Return the [x, y] coordinate for the center point of the cell that contains the specified text.  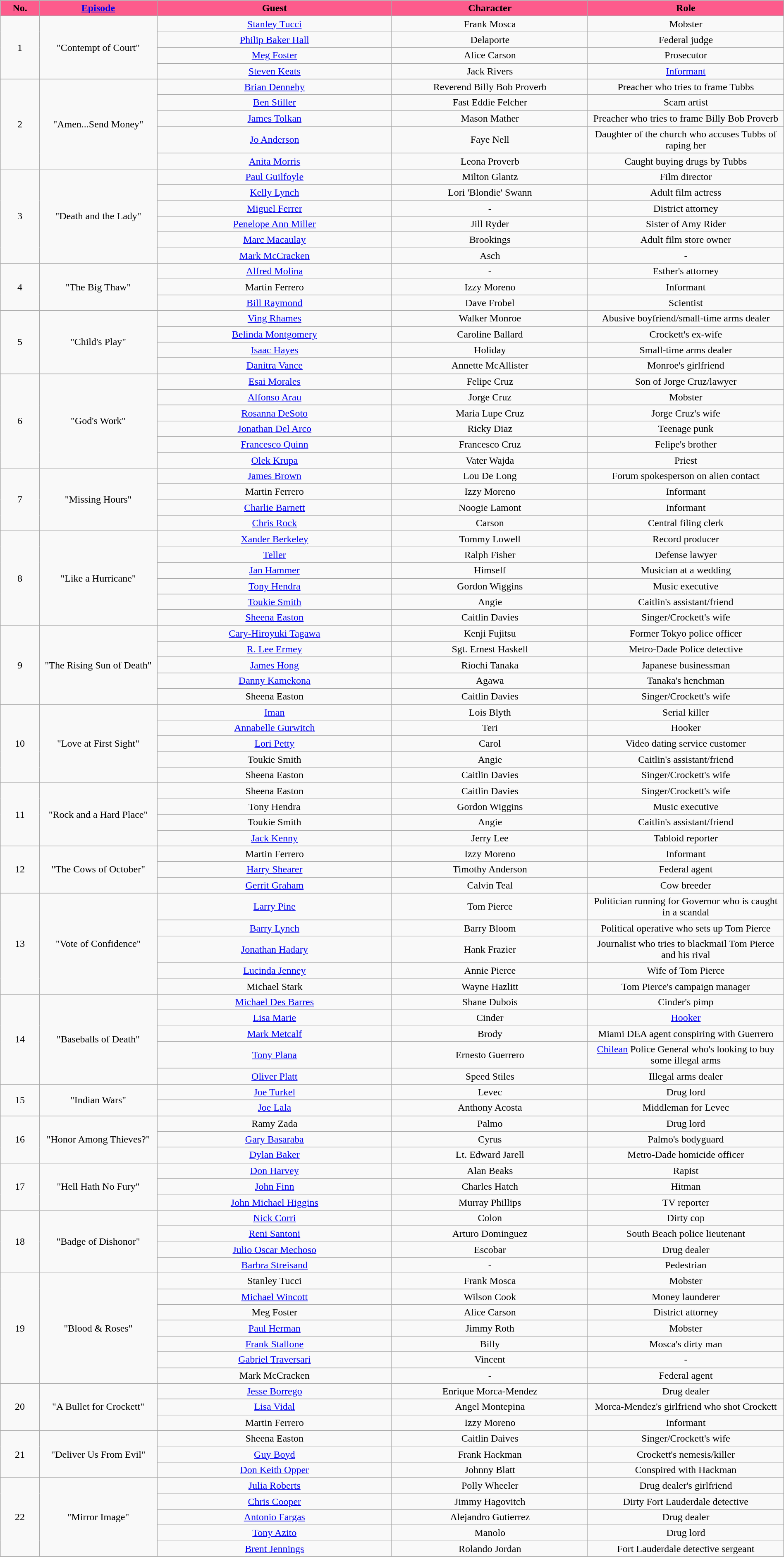
Walker Monroe [490, 319]
Pedestrian [686, 1265]
Holiday [490, 350]
Adult film actress [686, 192]
Alejandro Gutierrez [490, 1517]
Serial killer [686, 712]
21 [20, 1454]
Palmo's bodyguard [686, 1139]
Vater Wajda [490, 460]
Himself [490, 570]
Jorge Cruz [490, 397]
"Indian Wars" [98, 1100]
Journalist who tries to blackmail Tom Pierce and his rival [686, 949]
Julia Roberts [275, 1485]
Barry Bloom [490, 928]
"Badge of Dishonor" [98, 1241]
Reverend Billy Bob Proverb [490, 87]
Annie Pierce [490, 970]
R. Lee Ermey [275, 649]
Jerry Lee [490, 838]
Joe Turkel [275, 1092]
"Mirror Image" [98, 1517]
Ricky Diaz [490, 429]
8 [20, 578]
Character [490, 8]
Danitra Vance [275, 366]
13 [20, 944]
"Blood & Roses" [98, 1328]
Carol [490, 744]
Rapist [686, 1171]
Teller [275, 555]
Rolando Jordan [490, 1549]
James Hong [275, 665]
"Baseballs of Death" [98, 1039]
Brent Jennings [275, 1549]
Alfred Molina [275, 271]
11 [20, 814]
Don Keith Opper [275, 1470]
Abusive boyfriend/small-time arms dealer [686, 319]
South Beach police lieutenant [686, 1234]
Former Tokyo police officer [686, 633]
Shane Dubois [490, 1002]
Charlie Barnett [275, 508]
1 [20, 48]
Teri [490, 728]
3 [20, 216]
Conspired with Hackman [686, 1470]
Sister of Amy Rider [686, 224]
Gabriel Traversari [275, 1360]
Michael Wincott [275, 1297]
Alfonso Arau [275, 397]
Barry Lynch [275, 928]
Kelly Lynch [275, 192]
Palmo [490, 1123]
Morca-Mendez's girlfriend who shot Crockett [686, 1407]
Prosecutor [686, 55]
No. [20, 8]
Priest [686, 460]
"Amen...Send Money" [98, 124]
Isaac Hayes [275, 350]
18 [20, 1241]
Felipe Cruz [490, 381]
"The Rising Sun of Death" [98, 665]
Hitman [686, 1186]
Harry Shearer [275, 870]
"Vote of Confidence" [98, 944]
"Missing Hours" [98, 500]
"The Cows of October" [98, 870]
Cow breeder [686, 885]
Xander Berkeley [275, 539]
Metro-Dade Police detective [686, 649]
Nick Corri [275, 1218]
Iman [275, 712]
Jimmy Hagovitch [490, 1501]
Maria Lupe Cruz [490, 413]
Tom Pierce's campaign manager [686, 987]
Episode [98, 8]
Tanaka's henchman [686, 680]
Lt. Edward Jarell [490, 1155]
Brody [490, 1034]
Agawa [490, 680]
Vincent [490, 1360]
Esther's attorney [686, 271]
Jesse Borrego [275, 1391]
Brian Dennehy [275, 87]
Lou De Long [490, 476]
Dirty cop [686, 1218]
Jo Anderson [275, 140]
15 [20, 1100]
Ernesto Guerrero [490, 1055]
Ben Stiller [275, 103]
Tony Azito [275, 1533]
Film director [686, 177]
Tom Pierce [490, 907]
Cyrus [490, 1139]
"A Bullet for Crockett" [98, 1407]
Rosanna DeSoto [275, 413]
Guy Boyd [275, 1454]
Fast Eddie Felcher [490, 103]
9 [20, 665]
Small-time arms dealer [686, 350]
Anita Morris [275, 161]
Miami DEA agent conspiring with Guerrero [686, 1034]
TV reporter [686, 1202]
Cinder's pimp [686, 1002]
Ramy Zada [275, 1123]
Mosca's dirty man [686, 1344]
Lucinda Jenney [275, 970]
Miguel Ferrer [275, 208]
17 [20, 1186]
John Michael Higgins [275, 1202]
Lois Blyth [490, 712]
Cary-Hiroyuki Tagawa [275, 633]
Speed Stiles [490, 1076]
14 [20, 1039]
Ralph Fisher [490, 555]
Wife of Tom Pierce [686, 970]
Francesco Quinn [275, 444]
"Contempt of Court" [98, 48]
Bill Raymond [275, 303]
20 [20, 1407]
Faye Nell [490, 140]
Cinder [490, 1018]
"Rock and a Hard Place" [98, 814]
12 [20, 870]
"Honor Among Thieves?" [98, 1139]
Metro-Dade homicide officer [686, 1155]
Polly Wheeler [490, 1485]
Milton Glantz [490, 177]
Michael Stark [275, 987]
"Deliver Us From Evil" [98, 1454]
Monroe's girlfriend [686, 366]
Illegal arms dealer [686, 1076]
Penelope Ann Miller [275, 224]
Olek Krupa [275, 460]
Paul Herman [275, 1328]
10 [20, 743]
Charles Hatch [490, 1186]
Danny Kamekona [275, 680]
James Tolkan [275, 118]
Arturo Dominguez [490, 1234]
Daughter of the church who accuses Tubbs of raping her [686, 140]
Lori Petty [275, 744]
Jonathan Hadary [275, 949]
Crockett's nemesis/killer [686, 1454]
Son of Jorge Cruz/lawyer [686, 381]
Joe Lala [275, 1108]
Michael Des Barres [275, 1002]
"Death and the Lady" [98, 216]
Mason Mather [490, 118]
Jack Kenny [275, 838]
Jonathan Del Arco [275, 429]
"Love at First Sight" [98, 743]
Noogie Lamont [490, 508]
John Finn [275, 1186]
Chris Cooper [275, 1501]
Political operative who sets up Tom Pierce [686, 928]
Esai Morales [275, 381]
Colon [490, 1218]
Jill Ryder [490, 224]
Chris Rock [275, 523]
Dirty Fort Lauderdale detective [686, 1501]
James Brown [275, 476]
Federal judge [686, 40]
"Hell Hath No Fury" [98, 1186]
Gerrit Graham [275, 885]
Antonio Fargas [275, 1517]
Chilean Police General who's looking to buy some illegal arms [686, 1055]
Delaporte [490, 40]
Manolo [490, 1533]
Caught buying drugs by Tubbs [686, 161]
Reni Santoni [275, 1234]
Larry Pine [275, 907]
Kenji Fujitsu [490, 633]
Frank Stallone [275, 1344]
Oliver Platt [275, 1076]
Caitlin Daives [490, 1438]
4 [20, 287]
"The Big Thaw" [98, 287]
Annette McAllister [490, 366]
Tony Plana [275, 1055]
Caroline Ballard [490, 334]
Record producer [686, 539]
Wilson Cook [490, 1297]
Forum spokesperson on alien contact [686, 476]
Mark Metcalf [275, 1034]
Fort Lauderdale detective sergeant [686, 1549]
16 [20, 1139]
Riochi Tanaka [490, 665]
Lisa Vidal [275, 1407]
Alan Beaks [490, 1171]
Calvin Teal [490, 885]
Jan Hammer [275, 570]
2 [20, 124]
Timothy Anderson [490, 870]
Tabloid reporter [686, 838]
Role [686, 8]
Lisa Marie [275, 1018]
Drug dealer's girlfriend [686, 1485]
Gary Basaraba [275, 1139]
Dave Frobel [490, 303]
Julio Oscar Mechoso [275, 1250]
Jorge Cruz's wife [686, 413]
Central filing clerk [686, 523]
22 [20, 1517]
Annabelle Gurwitch [275, 728]
Don Harvey [275, 1171]
Belinda Montgomery [275, 334]
Crockett's ex-wife [686, 334]
Leona Proverb [490, 161]
Levec [490, 1092]
Marc Macaulay [275, 240]
6 [20, 421]
Defense lawyer [686, 555]
Wayne Hazlitt [490, 987]
Teenage punk [686, 429]
Lori 'Blondie' Swann [490, 192]
"Child's Play" [98, 342]
Brookings [490, 240]
Enrique Morca-Mendez [490, 1391]
Scam artist [686, 103]
Carson [490, 523]
Escobar [490, 1250]
Anthony Acosta [490, 1108]
Money launderer [686, 1297]
Philip Baker Hall [275, 40]
"Like a Hurricane" [98, 578]
Francesco Cruz [490, 444]
Dylan Baker [275, 1155]
Middleman for Levec [686, 1108]
Guest [275, 8]
Barbra Streisand [275, 1265]
Frank Hackman [490, 1454]
Video dating service customer [686, 744]
Preacher who tries to frame Tubbs [686, 87]
Sgt. Ernest Haskell [490, 649]
Scientist [686, 303]
Asch [490, 256]
"God's Work" [98, 421]
5 [20, 342]
Jimmy Roth [490, 1328]
Japanese businessman [686, 665]
Murray Phillips [490, 1202]
Johnny Blatt [490, 1470]
Ving Rhames [275, 319]
Politician running for Governor who is caught in a scandal [686, 907]
Preacher who tries to frame Billy Bob Proverb [686, 118]
7 [20, 500]
Adult film store owner [686, 240]
Felipe's brother [686, 444]
Angel Montepina [490, 1407]
Jack Rivers [490, 71]
Steven Keats [275, 71]
Billy [490, 1344]
19 [20, 1328]
Musician at a wedding [686, 570]
Tommy Lowell [490, 539]
Paul Guilfoyle [275, 177]
Hank Frazier [490, 949]
